Determine the [x, y] coordinate at the center of the cell enclosing the given text.  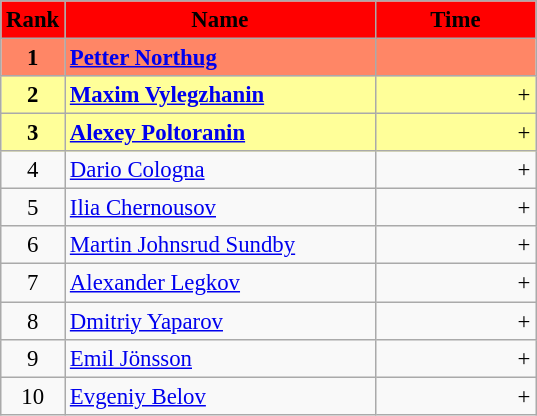
Martin Johnsrud Sundby [220, 245]
Name [220, 20]
9 [33, 358]
1 [33, 58]
4 [33, 170]
Time [456, 20]
Maxim Vylegzhanin [220, 95]
10 [33, 396]
6 [33, 245]
Rank [33, 20]
7 [33, 283]
Petter Northug [220, 58]
Alexey Poltoranin [220, 133]
Emil Jönsson [220, 358]
Dario Cologna [220, 170]
3 [33, 133]
2 [33, 95]
8 [33, 321]
Dmitriy Yaparov [220, 321]
Ilia Chernousov [220, 208]
Alexander Legkov [220, 283]
Evgeniy Belov [220, 396]
5 [33, 208]
